Locate the cell with the specified text and output its [x, y] center coordinate. 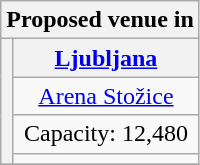
Ljubljana [106, 58]
Capacity: 12,480 [106, 134]
Arena Stožice [106, 96]
Proposed venue in [100, 20]
